For the text-containing cell, return its midpoint in (x, y) coordinate format. 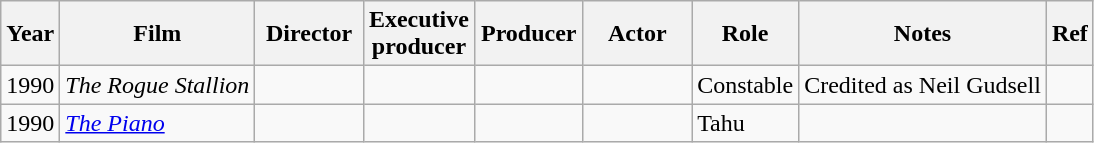
Director (310, 34)
The Piano (158, 123)
Executive producer (418, 34)
Credited as Neil Gudsell (923, 85)
Year (30, 34)
The Rogue Stallion (158, 85)
Notes (923, 34)
Tahu (746, 123)
Constable (746, 85)
Producer (528, 34)
Ref (1070, 34)
Film (158, 34)
Role (746, 34)
Actor (638, 34)
